Return the [x, y] coordinate for the center point of the cell that contains the specified text.  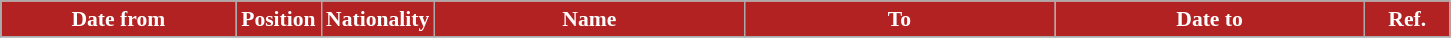
To [899, 19]
Nationality [378, 19]
Ref. [1408, 19]
Position [278, 19]
Name [589, 19]
Date to [1210, 19]
Date from [118, 19]
